Provide the (x, y) coordinate of the cell's center where the given text is located.  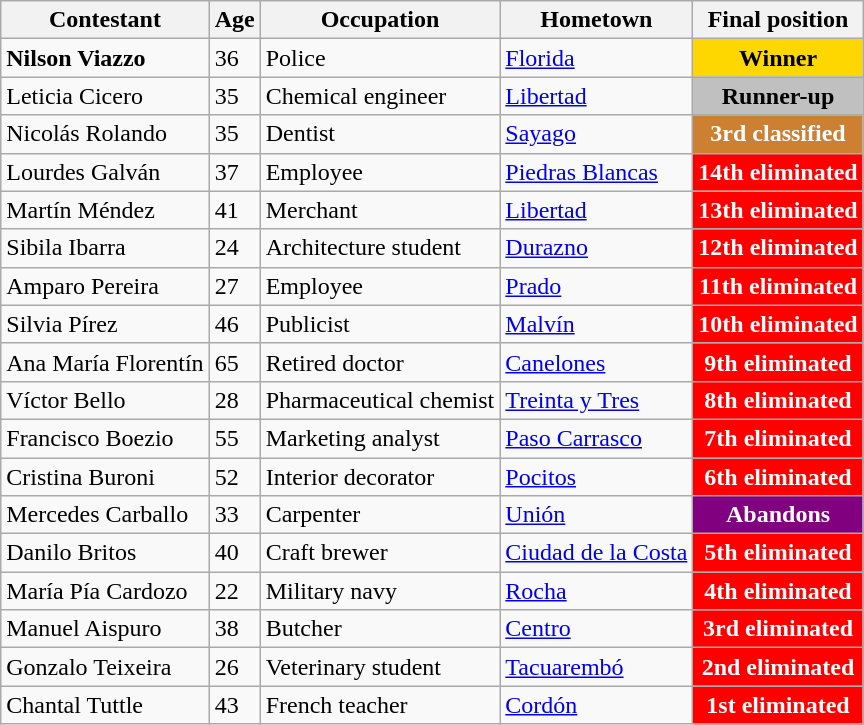
40 (234, 553)
Chemical engineer (380, 96)
10th eliminated (778, 324)
Cordón (596, 705)
Cristina Buroni (105, 477)
Ciudad de la Costa (596, 553)
Centro (596, 629)
5th eliminated (778, 553)
12th eliminated (778, 248)
3rd classified (778, 134)
Age (234, 20)
Runner-up (778, 96)
Unión (596, 515)
52 (234, 477)
Dentist (380, 134)
Veterinary student (380, 667)
46 (234, 324)
3rd eliminated (778, 629)
Tacuarembó (596, 667)
33 (234, 515)
Silvia Pírez (105, 324)
Carpenter (380, 515)
Nicolás Rolando (105, 134)
Leticia Cicero (105, 96)
Pharmaceutical chemist (380, 400)
Treinta y Tres (596, 400)
13th eliminated (778, 210)
Mercedes Carballo (105, 515)
27 (234, 286)
Butcher (380, 629)
55 (234, 438)
Final position (778, 20)
6th eliminated (778, 477)
Publicist (380, 324)
Rocha (596, 591)
Marketing analyst (380, 438)
41 (234, 210)
Retired doctor (380, 362)
Canelones (596, 362)
Amparo Pereira (105, 286)
37 (234, 172)
Lourdes Galván (105, 172)
Sayago (596, 134)
Military navy (380, 591)
Pocitos (596, 477)
Nilson Viazzo (105, 58)
Chantal Tuttle (105, 705)
Hometown (596, 20)
Winner (778, 58)
7th eliminated (778, 438)
María Pía Cardozo (105, 591)
Malvín (596, 324)
9th eliminated (778, 362)
Architecture student (380, 248)
14th eliminated (778, 172)
4th eliminated (778, 591)
Sibila Ibarra (105, 248)
Francisco Boezio (105, 438)
38 (234, 629)
43 (234, 705)
Abandons (778, 515)
Prado (596, 286)
2nd eliminated (778, 667)
Piedras Blancas (596, 172)
Police (380, 58)
Contestant (105, 20)
Ana María Florentín (105, 362)
Interior decorator (380, 477)
Merchant (380, 210)
Durazno (596, 248)
Danilo Britos (105, 553)
1st eliminated (778, 705)
8th eliminated (778, 400)
22 (234, 591)
French teacher (380, 705)
Gonzalo Teixeira (105, 667)
Manuel Aispuro (105, 629)
Craft brewer (380, 553)
11th eliminated (778, 286)
26 (234, 667)
Paso Carrasco (596, 438)
Martín Méndez (105, 210)
Occupation (380, 20)
28 (234, 400)
36 (234, 58)
65 (234, 362)
Víctor Bello (105, 400)
Florida (596, 58)
24 (234, 248)
